Determine the [x, y] coordinate at the center of the cell enclosing the given text.  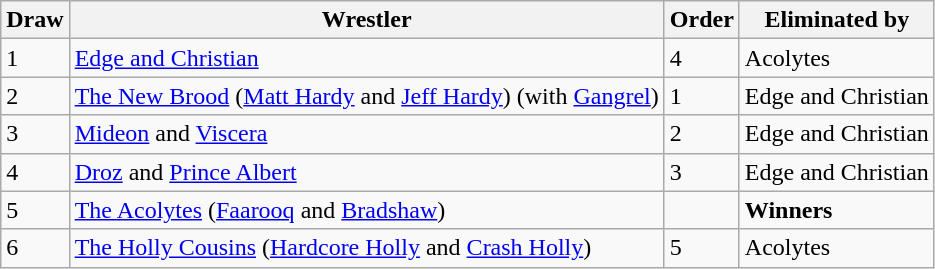
Wrestler [366, 20]
Draw [35, 20]
Eliminated by [836, 20]
Winners [836, 210]
The New Brood (Matt Hardy and Jeff Hardy) (with Gangrel) [366, 96]
Mideon and Viscera [366, 134]
Order [702, 20]
The Holly Cousins (Hardcore Holly and Crash Holly) [366, 248]
6 [35, 248]
The Acolytes (Faarooq and Bradshaw) [366, 210]
Droz and Prince Albert [366, 172]
